Determine the [x, y] coordinate at the center of the cell enclosing the given text.  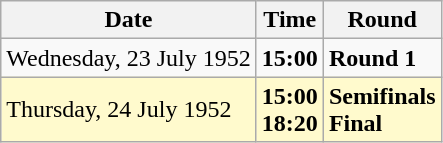
15:00 [290, 58]
SemifinalsFinal [382, 110]
Thursday, 24 July 1952 [129, 110]
15:0018:20 [290, 110]
Time [290, 20]
Date [129, 20]
Round [382, 20]
Wednesday, 23 July 1952 [129, 58]
Round 1 [382, 58]
